Provide the (x, y) coordinate of the cell's center where the given text is located.  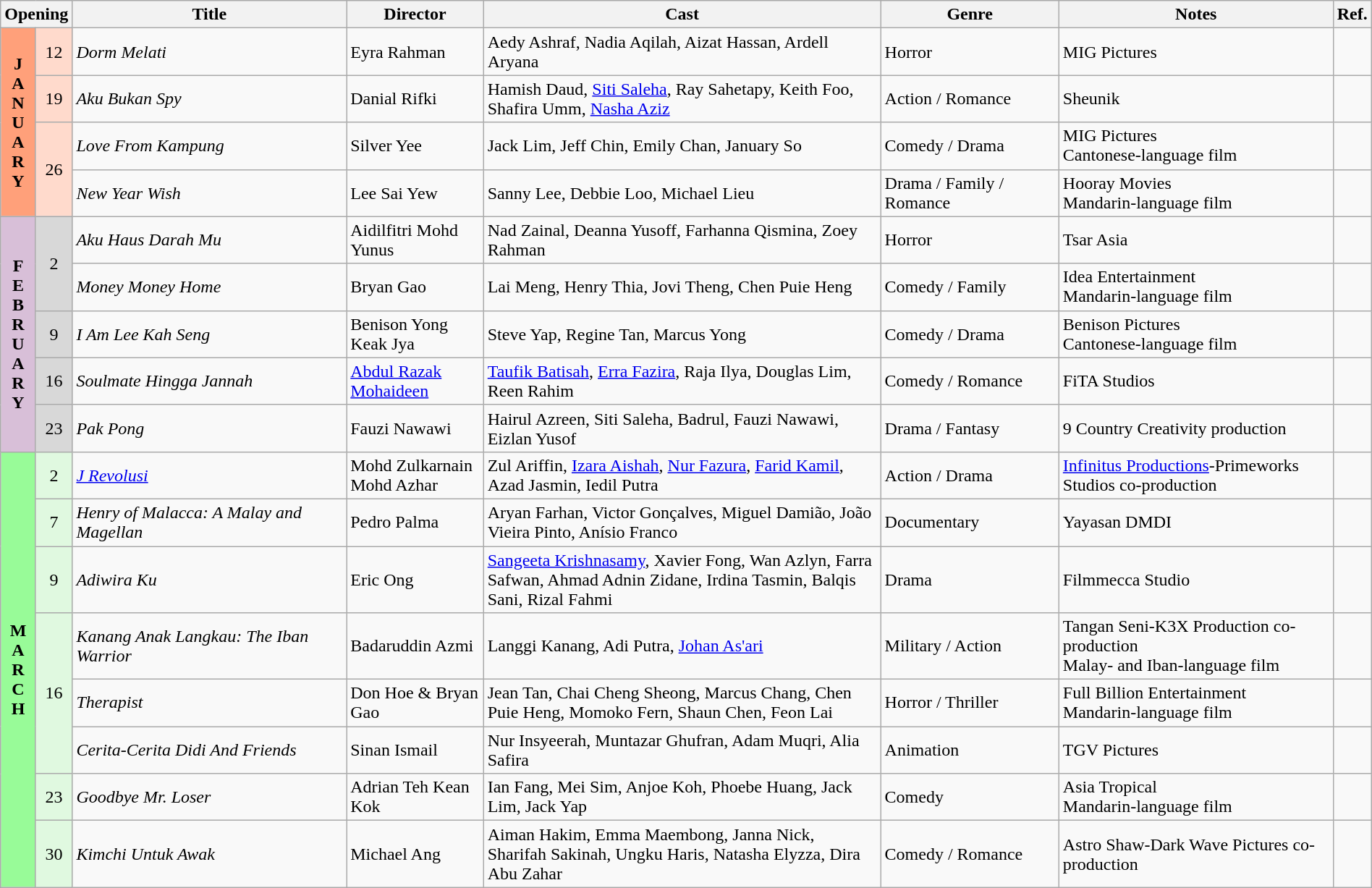
19 (54, 98)
Pak Pong (210, 428)
FiTA Studios (1195, 381)
30 (54, 854)
Aedy Ashraf, Nadia Aqilah, Aizat Hassan, Ardell Aryana (682, 52)
Langgi Kanang, Adi Putra, Johan As'ari (682, 646)
Hairul Azreen, Siti Saleha, Badrul, Fauzi Nawawi, Eizlan Yusof (682, 428)
12 (54, 52)
Jack Lim, Jeff Chin, Emily Chan, January So (682, 146)
Henry of Malacca: A Malay and Magellan (210, 523)
Steve Yap, Regine Tan, Marcus Yong (682, 334)
Cast (682, 14)
Benison Yong Keak Jya (415, 334)
TGV Pictures (1195, 750)
Nur Insyeerah, Muntazar Ghufran, Adam Muqri, Alia Safira (682, 750)
Zul Ariffin, Izara Aishah, Nur Fazura, Farid Kamil, Azad Jasmin, Iedil Putra (682, 475)
MIG PicturesCantonese-language film (1195, 146)
Drama / Family / Romance (970, 193)
Horror / Thriller (970, 703)
Love From Kampung (210, 146)
Director (415, 14)
Notes (1195, 14)
Pedro Palma (415, 523)
Hooray MoviesMandarin-language film (1195, 193)
New Year Wish (210, 193)
Therapist (210, 703)
Aidilfitri Mohd Yunus (415, 240)
Lai Meng, Henry Thia, Jovi Theng, Chen Puie Heng (682, 287)
Aryan Farhan, Victor Gonçalves, Miguel Damião, João Vieira Pinto, Anísio Franco (682, 523)
Military / Action (970, 646)
Animation (970, 750)
Aiman Hakim, Emma Maembong, Janna Nick, Sharifah Sakinah, Ungku Haris, Natasha Elyzza, Dira Abu Zahar (682, 854)
Action / Romance (970, 98)
I Am Lee Kah Seng (210, 334)
Mohd Zulkarnain Mohd Azhar (415, 475)
Dorm Melati (210, 52)
Badaruddin Azmi (415, 646)
Genre (970, 14)
Kimchi Untuk Awak (210, 854)
Tsar Asia (1195, 240)
Drama / Fantasy (970, 428)
MARCH (19, 669)
Taufik Batisah, Erra Fazira, Raja Ilya, Douglas Lim, Reen Rahim (682, 381)
Yayasan DMDI (1195, 523)
Comedy / Family (970, 287)
Opening (36, 14)
Sheunik (1195, 98)
MIG Pictures (1195, 52)
Aku Haus Darah Mu (210, 240)
Adrian Teh Kean Kok (415, 798)
Idea EntertainmentMandarin-language film (1195, 287)
Soulmate Hingga Jannah (210, 381)
Abdul Razak Mohaideen (415, 381)
Ref. (1352, 14)
Danial Rifki (415, 98)
Eric Ong (415, 579)
J Revolusi (210, 475)
Don Hoe & Bryan Gao (415, 703)
Cerita-Cerita Didi And Friends (210, 750)
Goodbye Mr. Loser (210, 798)
JANUARY (19, 122)
Kanang Anak Langkau: The Iban Warrior (210, 646)
Tangan Seni-K3X Production co-productionMalay- and Iban-language film (1195, 646)
26 (54, 169)
Astro Shaw-Dark Wave Pictures co-production (1195, 854)
Filmmecca Studio (1195, 579)
Michael Ang (415, 854)
Money Money Home (210, 287)
Action / Drama (970, 475)
Full Billion EntertainmentMandarin-language film (1195, 703)
Ian Fang, Mei Sim, Anjoe Koh, Phoebe Huang, Jack Lim, Jack Yap (682, 798)
Silver Yee (415, 146)
Bryan Gao (415, 287)
Sinan Ismail (415, 750)
Infinitus Productions-Primeworks Studios co-production (1195, 475)
Nad Zainal, Deanna Yusoff, Farhanna Qismina, Zoey Rahman (682, 240)
Title (210, 14)
FEBRUARY (19, 334)
9 Country Creativity production (1195, 428)
Sanny Lee, Debbie Loo, Michael Lieu (682, 193)
Jean Tan, Chai Cheng Sheong, Marcus Chang, Chen Puie Heng, Momoko Fern, Shaun Chen, Feon Lai (682, 703)
Fauzi Nawawi (415, 428)
Sangeeta Krishnasamy, Xavier Fong, Wan Azlyn, Farra Safwan, Ahmad Adnin Zidane, Irdina Tasmin, Balqis Sani, Rizal Fahmi (682, 579)
Aku Bukan Spy (210, 98)
Comedy (970, 798)
Drama (970, 579)
Adiwira Ku (210, 579)
Asia TropicalMandarin-language film (1195, 798)
Benison PicturesCantonese-language film (1195, 334)
Hamish Daud, Siti Saleha, Ray Sahetapy, Keith Foo, Shafira Umm, Nasha Aziz (682, 98)
7 (54, 523)
Documentary (970, 523)
Lee Sai Yew (415, 193)
Eyra Rahman (415, 52)
